Extract the (X, Y) coordinate from the center of the cell holding the provided text.  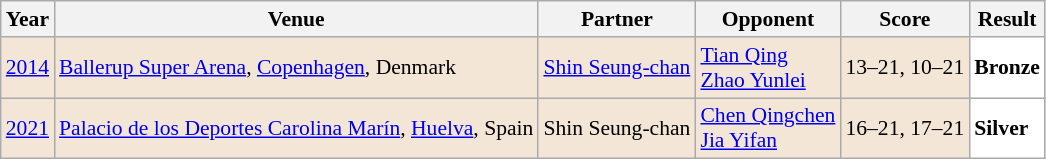
Bronze (1007, 68)
13–21, 10–21 (904, 68)
Opponent (768, 19)
2021 (28, 128)
16–21, 17–21 (904, 128)
Venue (296, 19)
Ballerup Super Arena, Copenhagen, Denmark (296, 68)
Score (904, 19)
Year (28, 19)
Palacio de los Deportes Carolina Marín, Huelva, Spain (296, 128)
Partner (616, 19)
Tian Qing Zhao Yunlei (768, 68)
Result (1007, 19)
Chen Qingchen Jia Yifan (768, 128)
2014 (28, 68)
Silver (1007, 128)
